From the cell containing the given text, extract its center point as (X, Y) coordinate. 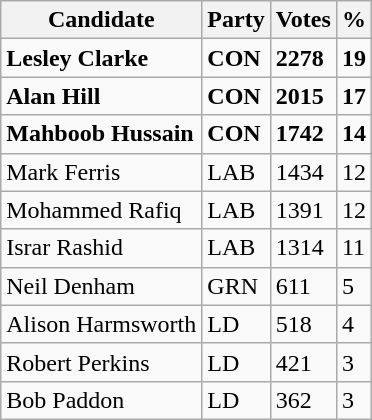
14 (354, 134)
1391 (303, 210)
Mark Ferris (102, 172)
11 (354, 248)
Lesley Clarke (102, 58)
% (354, 20)
17 (354, 96)
421 (303, 362)
GRN (236, 286)
Israr Rashid (102, 248)
362 (303, 400)
Alan Hill (102, 96)
19 (354, 58)
4 (354, 324)
2015 (303, 96)
518 (303, 324)
Alison Harmsworth (102, 324)
Mohammed Rafiq (102, 210)
1314 (303, 248)
2278 (303, 58)
1434 (303, 172)
Neil Denham (102, 286)
Bob Paddon (102, 400)
Robert Perkins (102, 362)
Party (236, 20)
611 (303, 286)
Candidate (102, 20)
5 (354, 286)
1742 (303, 134)
Votes (303, 20)
Mahboob Hussain (102, 134)
